Extract the [X, Y] coordinate from the center of the cell holding the provided text.  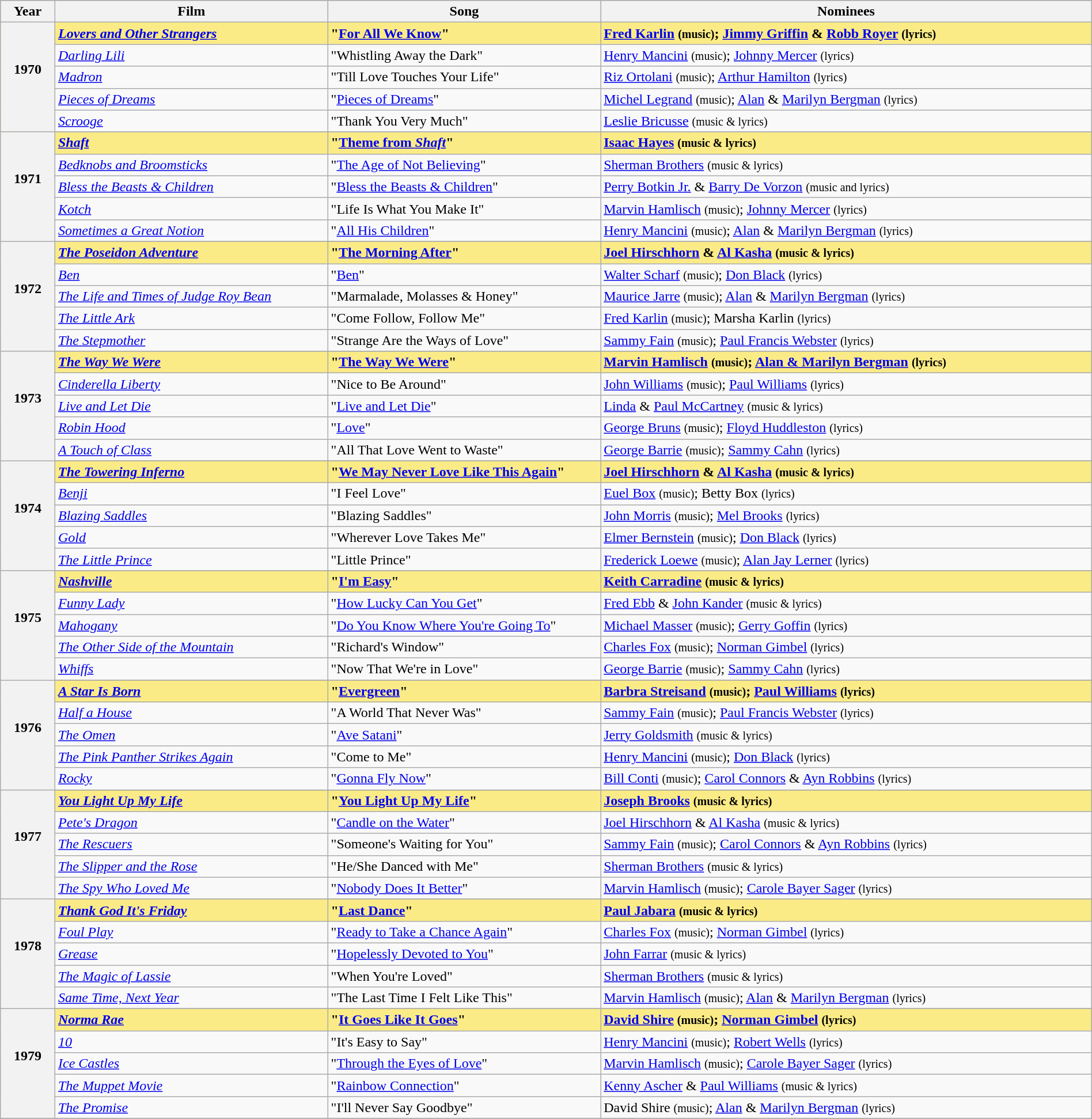
Whiffs [191, 669]
"Hopelessly Devoted to You" [464, 954]
Funny Lady [191, 603]
"Strange Are the Ways of Love" [464, 340]
1970 [28, 77]
"All That Love Went to Waste" [464, 450]
Lovers and Other Strangers [191, 33]
Half a House [191, 713]
Norma Rae [191, 1020]
1972 [28, 296]
1976 [28, 735]
Keith Carradine (music & lyrics) [847, 581]
John Farrar (music & lyrics) [847, 954]
Mahogany [191, 625]
David Shire (music); Norman Gimbel (lyrics) [847, 1020]
"When You're Loved" [464, 976]
Ice Castles [191, 1064]
Joseph Brooks (music & lyrics) [847, 801]
Barbra Streisand (music); Paul Williams (lyrics) [847, 691]
Jerry Goldsmith (music & lyrics) [847, 735]
"Nice to Be Around" [464, 384]
A Touch of Class [191, 450]
Gold [191, 537]
"How Lucky Can You Get" [464, 603]
Isaac Hayes (music & lyrics) [847, 143]
Bedknobs and Broomsticks [191, 165]
The Life and Times of Judge Roy Bean [191, 297]
Maurice Jarre (music); Alan & Marilyn Bergman (lyrics) [847, 297]
Walter Scharf (music); Don Black (lyrics) [847, 275]
John Williams (music); Paul Williams (lyrics) [847, 384]
Thank God It's Friday [191, 910]
The Slipper and the Rose [191, 866]
Nominees [847, 12]
"He/She Danced with Me" [464, 866]
"Ave Satani" [464, 735]
"Till Love Touches Your Life" [464, 77]
"Someone's Waiting for You" [464, 844]
Rocky [191, 779]
Sometimes a Great Notion [191, 230]
Shaft [191, 143]
The Pink Panther Strikes Again [191, 757]
"Come to Me" [464, 757]
"Whistling Away the Dark" [464, 55]
Darling Lili [191, 55]
Henry Mancini (music); Robert Wells (lyrics) [847, 1042]
Henry Mancini (music); Alan & Marilyn Bergman (lyrics) [847, 230]
A Star Is Born [191, 691]
David Shire (music); Alan & Marilyn Bergman (lyrics) [847, 1107]
Michel Legrand (music); Alan & Marilyn Bergman (lyrics) [847, 99]
Live and Let Die [191, 406]
John Morris (music); Mel Brooks (lyrics) [847, 515]
Michael Masser (music); Gerry Goffin (lyrics) [847, 625]
Madron [191, 77]
The Rescuers [191, 844]
Henry Mancini (music); Don Black (lyrics) [847, 757]
"I'll Never Say Goodbye" [464, 1107]
Cinderella Liberty [191, 384]
The Magic of Lassie [191, 976]
"Richard's Window" [464, 647]
"Bless the Beasts & Children" [464, 187]
"Blazing Saddles" [464, 515]
Bill Conti (music); Carol Connors & Ayn Robbins (lyrics) [847, 779]
Sammy Fain (music); Carol Connors & Ayn Robbins (lyrics) [847, 844]
1977 [28, 844]
Fred Ebb & John Kander (music & lyrics) [847, 603]
The Spy Who Loved Me [191, 888]
Euel Box (music); Betty Box (lyrics) [847, 494]
Year [28, 12]
Frederick Loewe (music); Alan Jay Lerner (lyrics) [847, 559]
Leslie Bricusse (music & lyrics) [847, 121]
"You Light Up My Life" [464, 801]
"Candle on the Water" [464, 822]
"Rainbow Connection" [464, 1086]
"Little Prince" [464, 559]
"Come Follow, Follow Me" [464, 318]
"I'm Easy" [464, 581]
Elmer Bernstein (music); Don Black (lyrics) [847, 537]
The Little Ark [191, 318]
"A World That Never Was" [464, 713]
"All His Children" [464, 230]
1974 [28, 515]
"Ready to Take a Chance Again" [464, 932]
You Light Up My Life [191, 801]
10 [191, 1042]
"Now That We're in Love" [464, 669]
"The Age of Not Believing" [464, 165]
"Wherever Love Takes Me" [464, 537]
"Through the Eyes of Love" [464, 1064]
Same Time, Next Year [191, 998]
Film [191, 12]
"Love" [464, 428]
Foul Play [191, 932]
Kotch [191, 208]
The Omen [191, 735]
"Do You Know Where You're Going To" [464, 625]
Scrooge [191, 121]
The Way We Were [191, 362]
"Theme from Shaft" [464, 143]
The Promise [191, 1107]
"Marmalade, Molasses & Honey" [464, 297]
Bless the Beasts & Children [191, 187]
"Pieces of Dreams" [464, 99]
Fred Karlin (music); Marsha Karlin (lyrics) [847, 318]
The Muppet Movie [191, 1086]
"We May Never Love Like This Again" [464, 472]
"The Morning After" [464, 252]
Nashville [191, 581]
Benji [191, 494]
The Little Prince [191, 559]
Paul Jabara (music & lyrics) [847, 910]
Riz Ortolani (music); Arthur Hamilton (lyrics) [847, 77]
"For All We Know" [464, 33]
Perry Botkin Jr. & Barry De Vorzon (music and lyrics) [847, 187]
Ben [191, 275]
Pete's Dragon [191, 822]
"I Feel Love" [464, 494]
1971 [28, 187]
Kenny Ascher & Paul Williams (music & lyrics) [847, 1086]
George Bruns (music); Floyd Huddleston (lyrics) [847, 428]
"The Last Time I Felt Like This" [464, 998]
Linda & Paul McCartney (music & lyrics) [847, 406]
"It's Easy to Say" [464, 1042]
Henry Mancini (music); Johnny Mercer (lyrics) [847, 55]
"Last Dance" [464, 910]
Blazing Saddles [191, 515]
1978 [28, 954]
1973 [28, 406]
Pieces of Dreams [191, 99]
The Towering Inferno [191, 472]
"Evergreen" [464, 691]
"The Way We Were" [464, 362]
1975 [28, 625]
Fred Karlin (music); Jimmy Griffin & Robb Royer (lyrics) [847, 33]
Robin Hood [191, 428]
"Ben" [464, 275]
Song [464, 12]
"Nobody Does It Better" [464, 888]
Marvin Hamlisch (music); Johnny Mercer (lyrics) [847, 208]
"Thank You Very Much" [464, 121]
1979 [28, 1064]
The Stepmother [191, 340]
"It Goes Like It Goes" [464, 1020]
The Other Side of the Mountain [191, 647]
"Gonna Fly Now" [464, 779]
"Live and Let Die" [464, 406]
The Poseidon Adventure [191, 252]
"Life Is What You Make It" [464, 208]
Grease [191, 954]
